Scan for the cell matching the given text and deliver its [X, Y] coordinate at center. 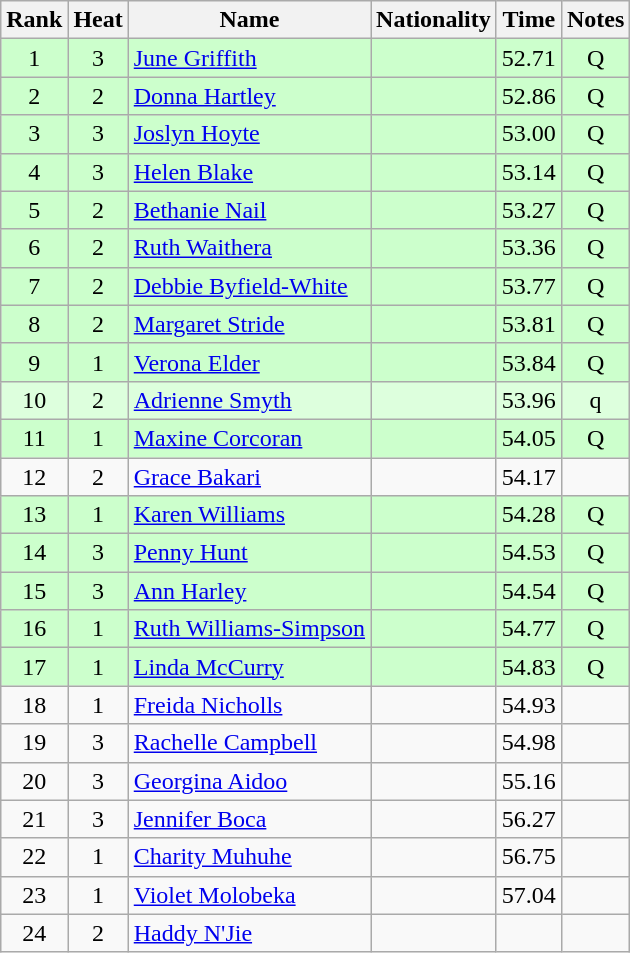
53.14 [528, 172]
June Griffith [249, 58]
Violet Molobeka [249, 895]
Ruth Williams-Simpson [249, 629]
Name [249, 20]
52.71 [528, 58]
53.81 [528, 324]
18 [34, 705]
53.36 [528, 248]
13 [34, 515]
Margaret Stride [249, 324]
56.75 [528, 857]
11 [34, 438]
57.04 [528, 895]
54.98 [528, 743]
6 [34, 248]
Rank [34, 20]
20 [34, 781]
54.93 [528, 705]
Ruth Waithera [249, 248]
Verona Elder [249, 362]
Notes [595, 20]
21 [34, 819]
Donna Hartley [249, 96]
Heat [98, 20]
Bethanie Nail [249, 210]
52.86 [528, 96]
Helen Blake [249, 172]
54.53 [528, 553]
Jennifer Boca [249, 819]
q [595, 400]
Debbie Byfield-White [249, 286]
53.84 [528, 362]
55.16 [528, 781]
5 [34, 210]
16 [34, 629]
7 [34, 286]
12 [34, 477]
54.54 [528, 591]
23 [34, 895]
9 [34, 362]
Ann Harley [249, 591]
53.00 [528, 134]
54.77 [528, 629]
56.27 [528, 819]
54.28 [528, 515]
Grace Bakari [249, 477]
Adrienne Smyth [249, 400]
53.27 [528, 210]
Freida Nicholls [249, 705]
Haddy N'Jie [249, 933]
Penny Hunt [249, 553]
53.77 [528, 286]
53.96 [528, 400]
19 [34, 743]
Joslyn Hoyte [249, 134]
14 [34, 553]
17 [34, 667]
54.17 [528, 477]
Rachelle Campbell [249, 743]
Maxine Corcoran [249, 438]
8 [34, 324]
10 [34, 400]
Nationality [434, 20]
15 [34, 591]
54.05 [528, 438]
Georgina Aidoo [249, 781]
22 [34, 857]
Time [528, 20]
Charity Muhuhe [249, 857]
24 [34, 933]
54.83 [528, 667]
4 [34, 172]
Linda McCurry [249, 667]
Karen Williams [249, 515]
